Identify which cell holds the provided text, then report its (X, Y) central coordinate. 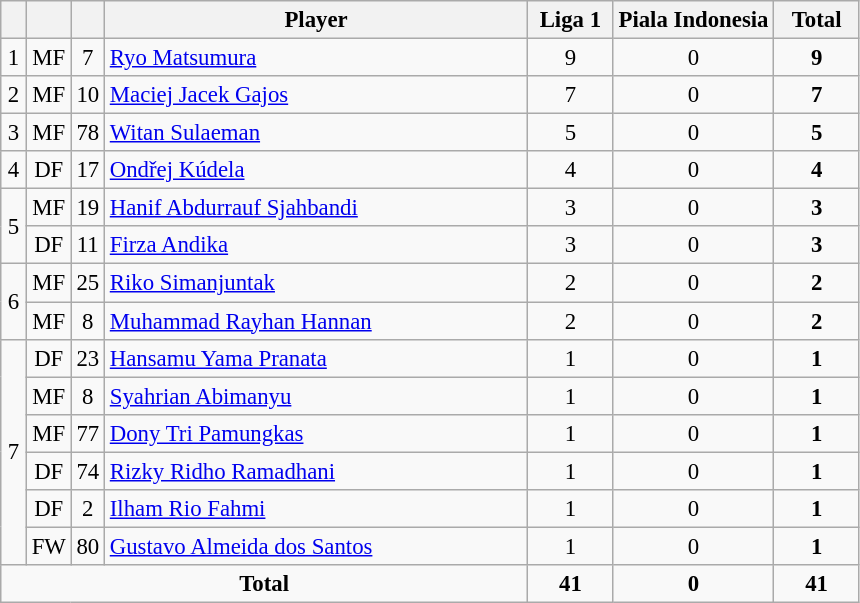
10 (88, 95)
Dony Tri Pamungkas (316, 433)
74 (88, 471)
19 (88, 208)
Piala Indonesia (694, 20)
Liga 1 (571, 20)
17 (88, 170)
11 (88, 245)
23 (88, 358)
Maciej Jacek Gajos (316, 95)
Gustavo Almeida dos Santos (316, 546)
Ryo Matsumura (316, 58)
6 (14, 302)
Ilham Rio Fahmi (316, 509)
Rizky Ridho Ramadhani (316, 471)
Ondřej Kúdela (316, 170)
77 (88, 433)
25 (88, 283)
Player (316, 20)
78 (88, 133)
Firza Andika (316, 245)
80 (88, 546)
Hansamu Yama Pranata (316, 358)
Muhammad Rayhan Hannan (316, 321)
Witan Sulaeman (316, 133)
Hanif Abdurrauf Sjahbandi (316, 208)
Riko Simanjuntak (316, 283)
Syahrian Abimanyu (316, 396)
FW (48, 546)
